Extract the (x, y) coordinate from the center of the cell holding the provided text.  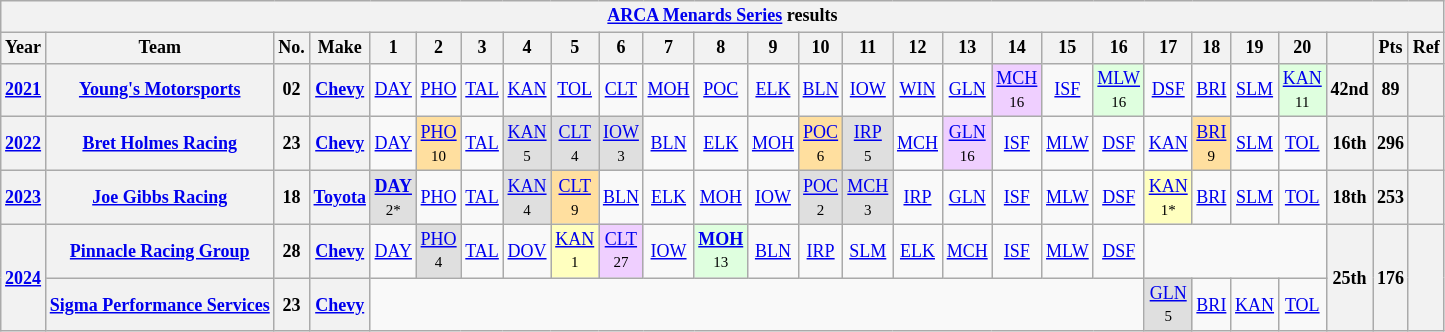
Bret Holmes Racing (160, 144)
176 (1391, 278)
11 (868, 48)
2024 (24, 278)
BRI9 (1212, 144)
MCH3 (868, 197)
PHO4 (438, 251)
8 (721, 48)
Pinnacle Racing Group (160, 251)
Pts (1391, 48)
KAN11 (1302, 90)
296 (1391, 144)
14 (1017, 48)
2022 (24, 144)
DOV (527, 251)
CLT (622, 90)
IRP5 (868, 144)
13 (967, 48)
02 (292, 90)
PHO10 (438, 144)
POC2 (820, 197)
Sigma Performance Services (160, 305)
1 (393, 48)
KAN5 (527, 144)
15 (1068, 48)
KAN4 (527, 197)
MLW16 (1118, 90)
CLT9 (575, 197)
16th (1350, 144)
No. (292, 48)
10 (820, 48)
CLT27 (622, 251)
MCH16 (1017, 90)
28 (292, 251)
253 (1391, 197)
Young's Motorsports (160, 90)
Ref (1426, 48)
12 (918, 48)
4 (527, 48)
KAN1* (1168, 197)
3 (482, 48)
GLN16 (967, 144)
7 (668, 48)
18th (1350, 197)
2023 (24, 197)
POC6 (820, 144)
Team (160, 48)
20 (1302, 48)
Year (24, 48)
Make (340, 48)
2 (438, 48)
DAY2* (393, 197)
17 (1168, 48)
ARCA Menards Series results (722, 16)
IOW3 (622, 144)
19 (1255, 48)
89 (1391, 90)
MOH13 (721, 251)
KAN1 (575, 251)
POC (721, 90)
Joe Gibbs Racing (160, 197)
16 (1118, 48)
Toyota (340, 197)
5 (575, 48)
9 (774, 48)
25th (1350, 278)
GLN5 (1168, 305)
2021 (24, 90)
WIN (918, 90)
6 (622, 48)
42nd (1350, 90)
CLT4 (575, 144)
